Locate the cell with the specified text and output its (X, Y) center coordinate. 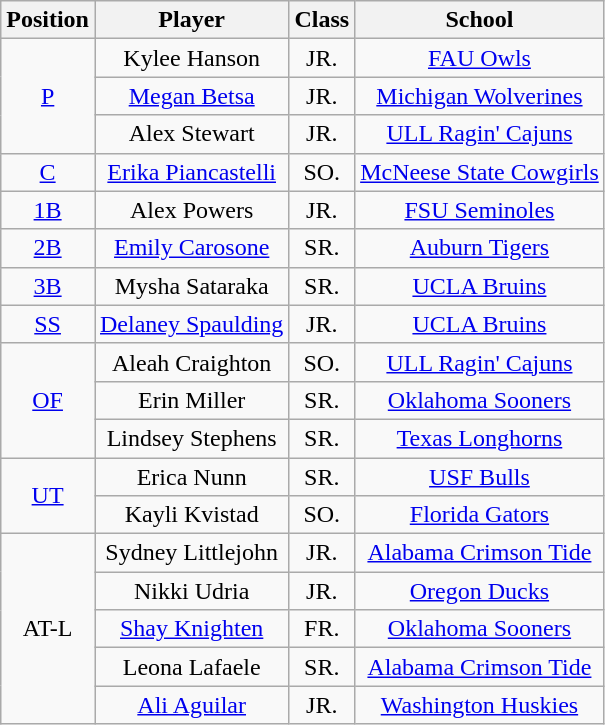
UT (48, 496)
Class (322, 20)
Megan Betsa (191, 96)
Leona Lafaele (191, 667)
P (48, 96)
Texas Longhorns (480, 438)
Sydney Littlejohn (191, 553)
Michigan Wolverines (480, 96)
Ali Aguilar (191, 705)
Lindsey Stephens (191, 438)
Auburn Tigers (480, 248)
Mysha Sataraka (191, 286)
FR. (322, 629)
Emily Carosone (191, 248)
3B (48, 286)
2B (48, 248)
Alex Powers (191, 210)
SS (48, 324)
FAU Owls (480, 58)
Erin Miller (191, 400)
McNeese State Cowgirls (480, 172)
Delaney Spaulding (191, 324)
OF (48, 400)
Position (48, 20)
Alex Stewart (191, 134)
Kayli Kvistad (191, 515)
Aleah Craighton (191, 362)
Erika Piancastelli (191, 172)
School (480, 20)
Player (191, 20)
Shay Knighten (191, 629)
Florida Gators (480, 515)
C (48, 172)
USF Bulls (480, 477)
1B (48, 210)
FSU Seminoles (480, 210)
AT-L (48, 629)
Washington Huskies (480, 705)
Oregon Ducks (480, 591)
Erica Nunn (191, 477)
Kylee Hanson (191, 58)
Nikki Udria (191, 591)
